Find where the given text appears and provide that cell's center as [x, y] coordinate. 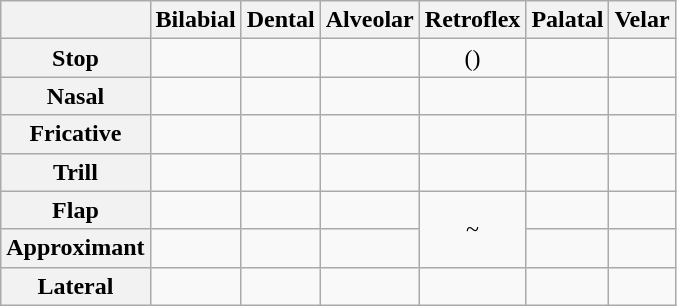
Bilabial [196, 20]
Approximant [76, 248]
~ [472, 229]
Flap [76, 210]
Alveolar [370, 20]
Fricative [76, 134]
Lateral [76, 286]
Velar [642, 20]
Trill [76, 172]
Dental [280, 20]
Retroflex [472, 20]
Palatal [568, 20]
Stop [76, 58]
Nasal [76, 96]
() [472, 58]
